Locate the cell with the specified text and output its (X, Y) center coordinate. 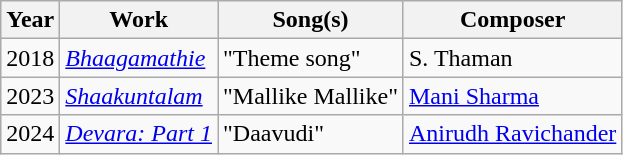
2024 (30, 134)
Song(s) (311, 20)
S. Thaman (512, 58)
Bhaagamathie (139, 58)
Mani Sharma (512, 96)
Work (139, 20)
"Mallike Mallike" (311, 96)
Year (30, 20)
2018 (30, 58)
Devara: Part 1 (139, 134)
2023 (30, 96)
"Theme song" (311, 58)
Composer (512, 20)
Anirudh Ravichander (512, 134)
"Daavudi" (311, 134)
Shaakuntalam (139, 96)
